Return the (X, Y) coordinate for the center point of the cell that contains the specified text.  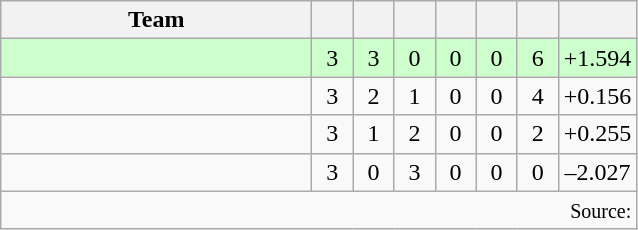
+0.255 (598, 134)
4 (538, 96)
Team (156, 20)
–2.027 (598, 172)
+0.156 (598, 96)
Source: (319, 210)
+1.594 (598, 58)
6 (538, 58)
